From the cell containing the given text, extract its center point as (X, Y) coordinate. 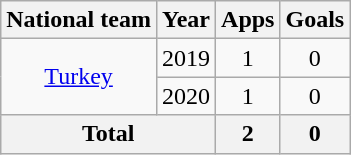
Goals (315, 20)
2 (248, 134)
Year (186, 20)
Turkey (79, 77)
Total (108, 134)
2019 (186, 58)
National team (79, 20)
Apps (248, 20)
2020 (186, 96)
